Identify which cell holds the provided text, then report its [X, Y] central coordinate. 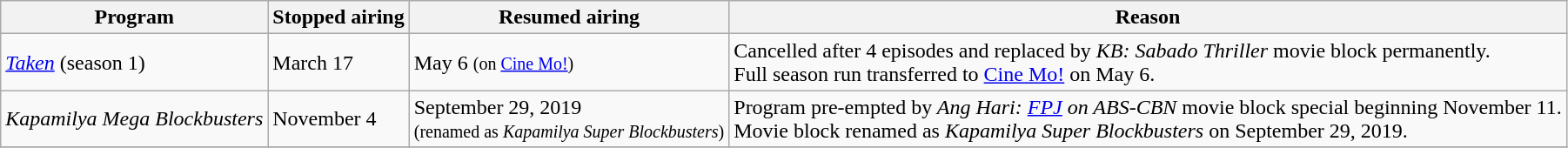
Taken (season 1) [134, 63]
March 17 [338, 63]
Resumed airing [569, 17]
Reason [1148, 17]
Kapamilya Mega Blockbusters [134, 118]
Stopped airing [338, 17]
Program [134, 17]
September 29, 2019 (renamed as Kapamilya Super Blockbusters) [569, 118]
Cancelled after 4 episodes and replaced by KB: Sabado Thriller movie block permanently. Full season run transferred to Cine Mo! on May 6. [1148, 63]
May 6 (on Cine Mo!) [569, 63]
November 4 [338, 118]
